Pinpoint the cell where the given text exists, returning its (x, y) midpoint coordinate. 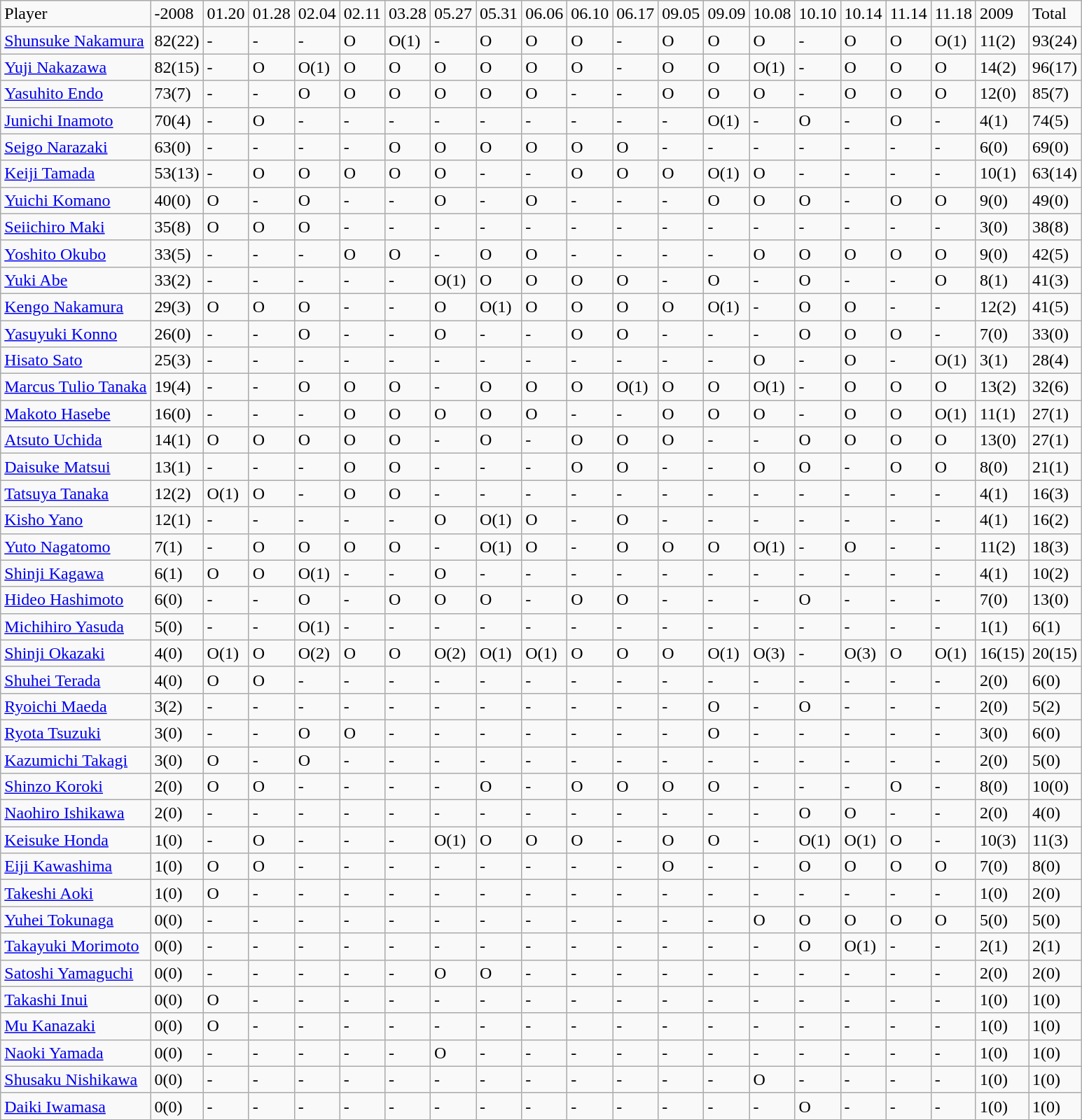
Daisuke Matsui (76, 467)
7(1) (176, 547)
41(3) (1055, 280)
06.17 (636, 14)
05.31 (499, 14)
16(0) (176, 414)
70(4) (176, 120)
09.09 (727, 14)
12(1) (176, 520)
3(2) (176, 706)
32(6) (1055, 387)
02.04 (317, 14)
33(0) (1055, 334)
2009 (1001, 14)
Yuto Nagatomo (76, 547)
19(4) (176, 387)
Michihiro Yasuda (76, 626)
14(1) (176, 440)
10(1) (1001, 174)
Shuhei Terada (76, 680)
82(22) (176, 41)
-2008 (176, 14)
33(5) (176, 253)
63(14) (1055, 174)
49(0) (1055, 200)
10(0) (1055, 787)
10.14 (863, 14)
Naohiro Ishikawa (76, 813)
Ryota Tsuzuki (76, 733)
Yasuhito Endo (76, 94)
35(8) (176, 227)
09.05 (681, 14)
82(15) (176, 67)
Yoshito Okubo (76, 253)
Takashi Inui (76, 1000)
8(1) (1001, 280)
10.08 (772, 14)
29(3) (176, 307)
Seigo Narazaki (76, 147)
74(5) (1055, 120)
3(1) (1001, 360)
Total (1055, 14)
12(0) (1001, 94)
53(13) (176, 174)
Marcus Tulio Tanaka (76, 387)
Daiki Iwamasa (76, 1106)
Shinzo Koroki (76, 787)
40(0) (176, 200)
Shinji Okazaki (76, 653)
63(0) (176, 147)
85(7) (1055, 94)
05.27 (452, 14)
Hisato Sato (76, 360)
Takayuki Morimoto (76, 946)
42(5) (1055, 253)
25(3) (176, 360)
Kisho Yano (76, 520)
96(17) (1055, 67)
13(1) (176, 467)
69(0) (1055, 147)
11.14 (908, 14)
10(3) (1001, 840)
06.06 (545, 14)
10.10 (818, 14)
Makoto Hasebe (76, 414)
38(8) (1055, 227)
06.10 (590, 14)
Yasuyuki Konno (76, 334)
Kengo Nakamura (76, 307)
16(3) (1055, 493)
11(3) (1055, 840)
03.28 (408, 14)
Seiichiro Maki (76, 227)
Takeshi Aoki (76, 893)
Junichi Inamoto (76, 120)
02.11 (362, 14)
Shunsuke Nakamura (76, 41)
18(3) (1055, 547)
01.28 (272, 14)
21(1) (1055, 467)
Naoki Yamada (76, 1053)
5(2) (1055, 706)
33(2) (176, 280)
Keiji Tamada (76, 174)
Player (76, 14)
Shinji Kagawa (76, 573)
73(7) (176, 94)
26(0) (176, 334)
93(24) (1055, 41)
Satoshi Yamaguchi (76, 973)
10(2) (1055, 573)
Yuhei Tokunaga (76, 920)
Keisuke Honda (76, 840)
Hideo Hashimoto (76, 600)
Shusaku Nishikawa (76, 1079)
20(15) (1055, 653)
41(5) (1055, 307)
01.20 (226, 14)
Tatsuya Tanaka (76, 493)
Yuki Abe (76, 280)
11.18 (953, 14)
11(1) (1001, 414)
16(2) (1055, 520)
1(1) (1001, 626)
16(15) (1001, 653)
Mu Kanazaki (76, 1026)
Eiji Kawashima (76, 867)
Yuji Nakazawa (76, 67)
Atsuto Uchida (76, 440)
Ryoichi Maeda (76, 706)
28(4) (1055, 360)
13(2) (1001, 387)
14(2) (1001, 67)
Kazumichi Takagi (76, 759)
Yuichi Komano (76, 200)
